Identify which cell holds the provided text, then report its [x, y] central coordinate. 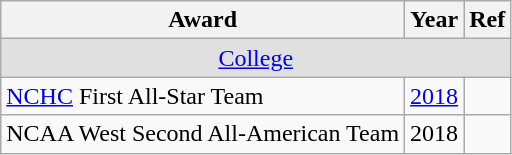
Award [203, 20]
College [256, 58]
NCAA West Second All-American Team [203, 134]
NCHC First All-Star Team [203, 96]
Year [434, 20]
Ref [488, 20]
